Scan for the cell matching the given text and deliver its (X, Y) coordinate at center. 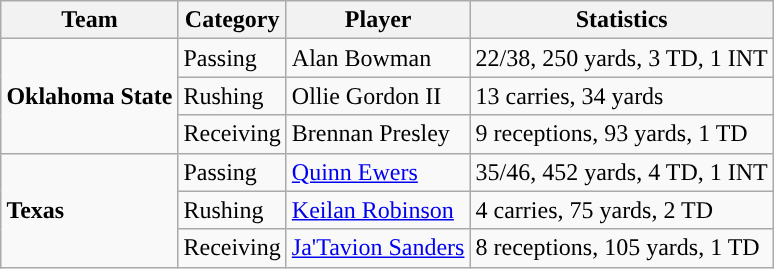
13 carries, 34 yards (622, 96)
Ja'Tavion Sanders (378, 248)
4 carries, 75 yards, 2 TD (622, 210)
8 receptions, 105 yards, 1 TD (622, 248)
Alan Bowman (378, 58)
9 receptions, 93 yards, 1 TD (622, 134)
Player (378, 20)
Category (232, 20)
Keilan Robinson (378, 210)
Oklahoma State (90, 96)
Brennan Presley (378, 134)
Texas (90, 210)
Team (90, 20)
Ollie Gordon II (378, 96)
Quinn Ewers (378, 172)
35/46, 452 yards, 4 TD, 1 INT (622, 172)
22/38, 250 yards, 3 TD, 1 INT (622, 58)
Statistics (622, 20)
